Provide the (X, Y) coordinate of the cell's center where the given text is located.  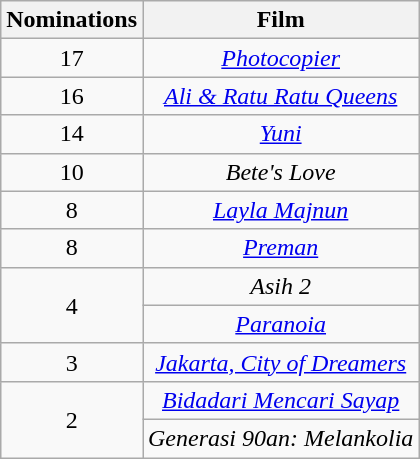
Paranoia (280, 324)
Nominations (72, 20)
Bete's Love (280, 172)
Film (280, 20)
Preman (280, 248)
Jakarta, City of Dreamers (280, 362)
Bidadari Mencari Sayap (280, 400)
17 (72, 58)
16 (72, 96)
4 (72, 305)
14 (72, 134)
Generasi 90an: Melankolia (280, 438)
Photocopier (280, 58)
Layla Majnun (280, 210)
Yuni (280, 134)
3 (72, 362)
10 (72, 172)
Ali & Ratu Ratu Queens (280, 96)
Asih 2 (280, 286)
2 (72, 419)
